Output the (X, Y) coordinate of the center of the cell containing the given text.  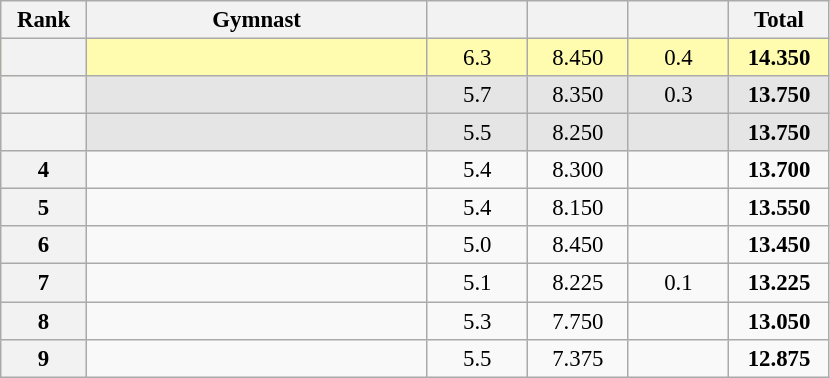
6.3 (478, 58)
13.450 (780, 245)
8.150 (578, 208)
13.050 (780, 321)
12.875 (780, 358)
8.250 (578, 133)
13.550 (780, 208)
Rank (44, 20)
9 (44, 358)
7.375 (578, 358)
7.750 (578, 321)
8 (44, 321)
5.0 (478, 245)
0.1 (678, 283)
13.700 (780, 170)
5.3 (478, 321)
Gymnast (256, 20)
8.225 (578, 283)
Total (780, 20)
14.350 (780, 58)
8.300 (578, 170)
6 (44, 245)
5.7 (478, 95)
0.4 (678, 58)
0.3 (678, 95)
13.225 (780, 283)
8.350 (578, 95)
7 (44, 283)
4 (44, 170)
5 (44, 208)
5.1 (478, 283)
